Find where the given text appears and provide that cell's center as (X, Y) coordinate. 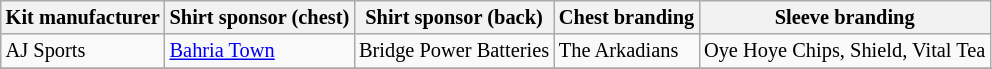
Shirt sponsor (back) (454, 17)
The Arkadians (626, 51)
Shirt sponsor (chest) (260, 17)
Oye Hoye Chips, Shield, Vital Tea (844, 51)
AJ Sports (83, 51)
Chest branding (626, 17)
Sleeve branding (844, 17)
Kit manufacturer (83, 17)
Bridge Power Batteries (454, 51)
Bahria Town (260, 51)
